Pinpoint the cell where the given text exists, returning its (x, y) midpoint coordinate. 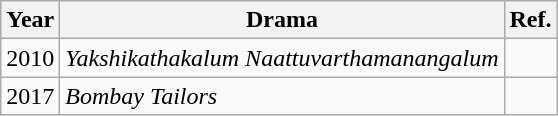
Yakshikathakalum Naattuvarthamanangalum (282, 58)
Ref. (530, 20)
Bombay Tailors (282, 96)
2017 (30, 96)
Year (30, 20)
2010 (30, 58)
Drama (282, 20)
